Determine the (x, y) coordinate at the center of the cell enclosing the given text.  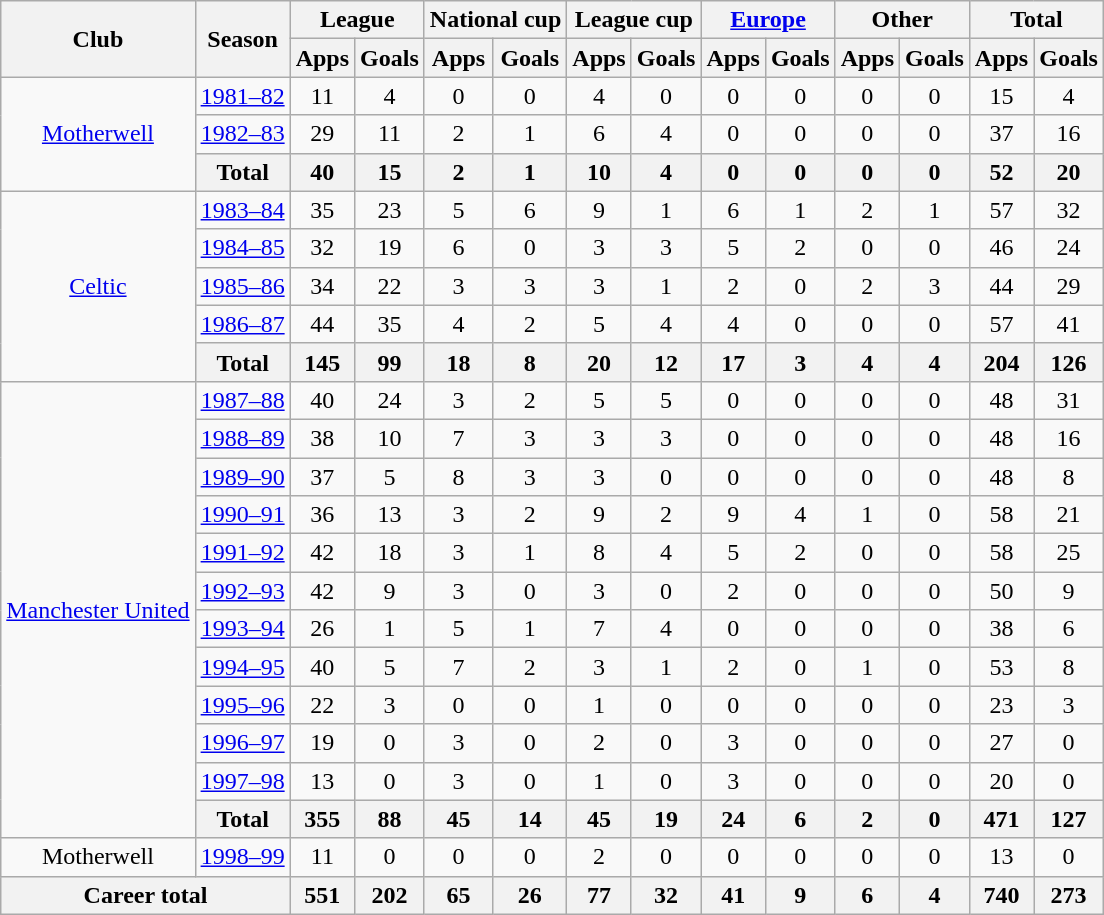
Club (98, 39)
1984–85 (242, 248)
273 (1069, 895)
77 (599, 895)
34 (322, 286)
1987–88 (242, 400)
99 (390, 362)
National cup (495, 20)
Europe (768, 20)
53 (1001, 667)
1993–94 (242, 629)
12 (666, 362)
1997–98 (242, 781)
1988–89 (242, 438)
145 (322, 362)
1990–91 (242, 515)
Manchester United (98, 610)
14 (530, 819)
Other (902, 20)
740 (1001, 895)
Career total (146, 895)
Season (242, 39)
27 (1001, 743)
65 (458, 895)
355 (322, 819)
88 (390, 819)
1996–97 (242, 743)
31 (1069, 400)
1983–84 (242, 210)
1994–95 (242, 667)
204 (1001, 362)
1992–93 (242, 591)
1986–87 (242, 324)
471 (1001, 819)
Celtic (98, 286)
1982–83 (242, 134)
1981–82 (242, 96)
52 (1001, 172)
1995–96 (242, 705)
36 (322, 515)
17 (733, 362)
202 (390, 895)
46 (1001, 248)
551 (322, 895)
1998–99 (242, 857)
50 (1001, 591)
League cup (634, 20)
25 (1069, 553)
1989–90 (242, 477)
126 (1069, 362)
League (357, 20)
21 (1069, 515)
1985–86 (242, 286)
1991–92 (242, 553)
127 (1069, 819)
